Detect which cell encompasses the target text, then output its (x, y) center coordinate. 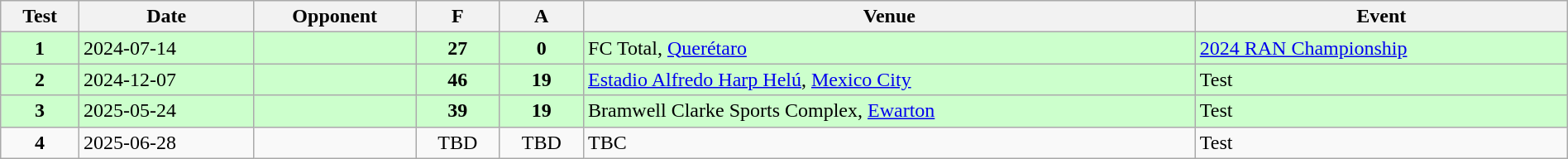
2024 RAN Championship (1381, 48)
Event (1381, 17)
0 (542, 48)
27 (457, 48)
Date (166, 17)
A (542, 17)
FC Total, Querétaro (890, 48)
Bramwell Clarke Sports Complex, Ewarton (890, 111)
Estadio Alfredo Harp Helú, Mexico City (890, 79)
2025-06-28 (166, 142)
3 (40, 111)
4 (40, 142)
2024-07-14 (166, 48)
Venue (890, 17)
1 (40, 48)
2025-05-24 (166, 111)
2 (40, 79)
TBC (890, 142)
39 (457, 111)
2024-12-07 (166, 79)
46 (457, 79)
F (457, 17)
Opponent (335, 17)
